Find where the given text appears and provide that cell's center as [X, Y] coordinate. 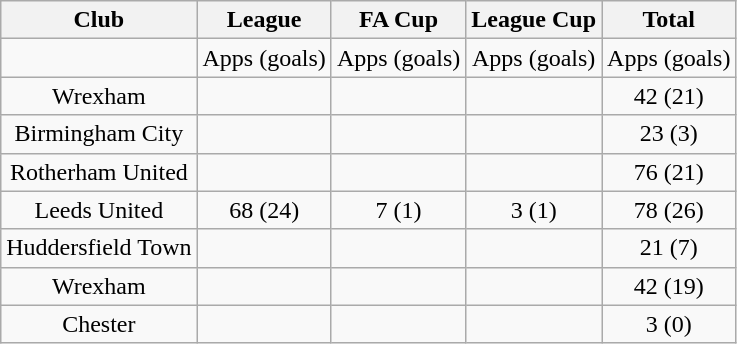
Huddersfield Town [99, 248]
68 (24) [264, 210]
3 (0) [669, 324]
78 (26) [669, 210]
21 (7) [669, 248]
Total [669, 20]
Leeds United [99, 210]
FA Cup [398, 20]
League [264, 20]
3 (1) [534, 210]
Rotherham United [99, 172]
Club [99, 20]
42 (19) [669, 286]
League Cup [534, 20]
7 (1) [398, 210]
Chester [99, 324]
23 (3) [669, 134]
76 (21) [669, 172]
42 (21) [669, 96]
Birmingham City [99, 134]
